Determine the [x, y] coordinate at the center of the cell enclosing the given text.  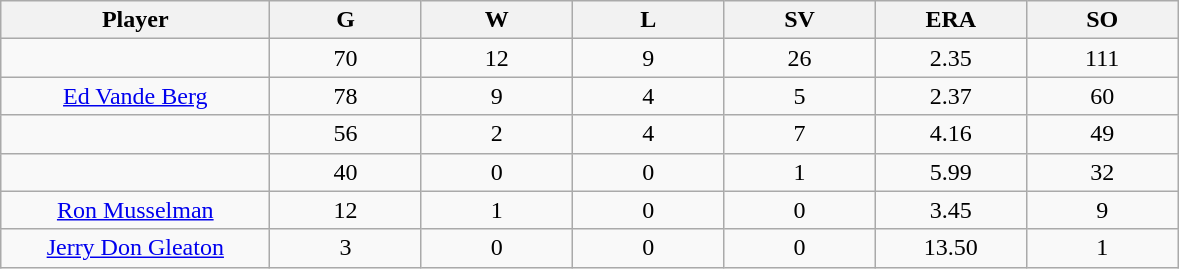
2 [496, 134]
7 [800, 134]
40 [346, 172]
60 [1102, 96]
Ron Musselman [136, 210]
SV [800, 20]
G [346, 20]
13.50 [950, 248]
Player [136, 20]
4.16 [950, 134]
3 [346, 248]
49 [1102, 134]
2.35 [950, 58]
2.37 [950, 96]
3.45 [950, 210]
78 [346, 96]
70 [346, 58]
Ed Vande Berg [136, 96]
56 [346, 134]
32 [1102, 172]
L [648, 20]
W [496, 20]
26 [800, 58]
Jerry Don Gleaton [136, 248]
111 [1102, 58]
5 [800, 96]
ERA [950, 20]
5.99 [950, 172]
SO [1102, 20]
